Detect which cell encompasses the target text, then output its (X, Y) center coordinate. 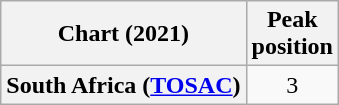
South Africa (TOSAC) (124, 85)
Chart (2021) (124, 34)
3 (292, 85)
Peakposition (292, 34)
